Determine the (X, Y) coordinate at the center of the cell enclosing the given text.  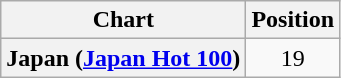
Position (293, 20)
Japan (Japan Hot 100) (124, 58)
19 (293, 58)
Chart (124, 20)
